Provide the [x, y] coordinate of the cell's center where the given text is located.  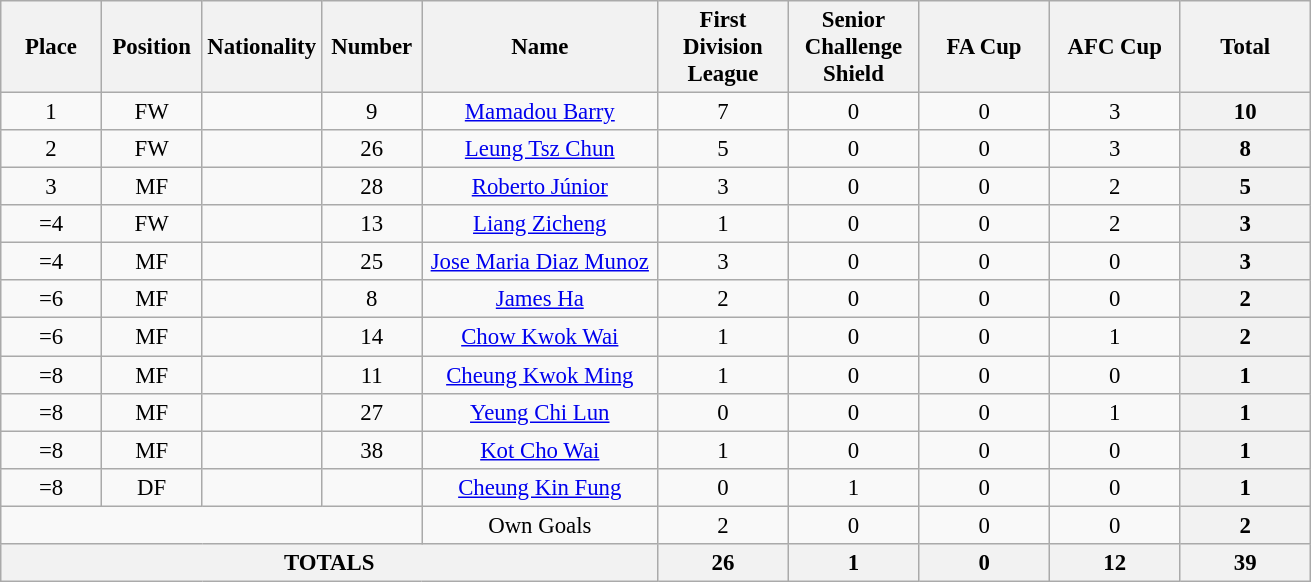
12 [1114, 563]
11 [372, 375]
First Division League [724, 47]
FA Cup [984, 47]
13 [372, 224]
Leung Tsz Chun [540, 149]
DF [152, 487]
Mamadou Barry [540, 112]
AFC Cup [1114, 47]
10 [1246, 112]
James Ha [540, 299]
14 [372, 337]
9 [372, 112]
Senior Challenge Shield [854, 47]
39 [1246, 563]
Total [1246, 47]
TOTALS [330, 563]
Cheung Kin Fung [540, 487]
Own Goals [540, 525]
38 [372, 450]
Jose Maria Diaz Munoz [540, 262]
Liang Zicheng [540, 224]
Kot Cho Wai [540, 450]
Chow Kwok Wai [540, 337]
Place [52, 47]
25 [372, 262]
Number [372, 47]
27 [372, 412]
Roberto Júnior [540, 187]
Nationality [262, 47]
Position [152, 47]
Name [540, 47]
28 [372, 187]
Cheung Kwok Ming [540, 375]
7 [724, 112]
Yeung Chi Lun [540, 412]
